Find where the given text appears and provide that cell's center as (X, Y) coordinate. 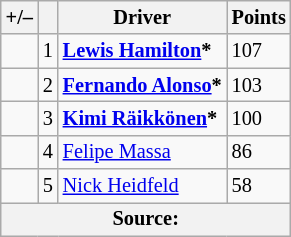
Felipe Massa (142, 152)
1 (48, 51)
3 (48, 118)
Nick Heidfeld (142, 186)
107 (259, 51)
Fernando Alonso* (142, 85)
Driver (142, 17)
Kimi Räikkönen* (142, 118)
Lewis Hamilton* (142, 51)
+/– (20, 17)
100 (259, 118)
Source: (146, 219)
58 (259, 186)
86 (259, 152)
5 (48, 186)
Points (259, 17)
4 (48, 152)
2 (48, 85)
103 (259, 85)
